Return [X, Y] of the center of cell containing provided text 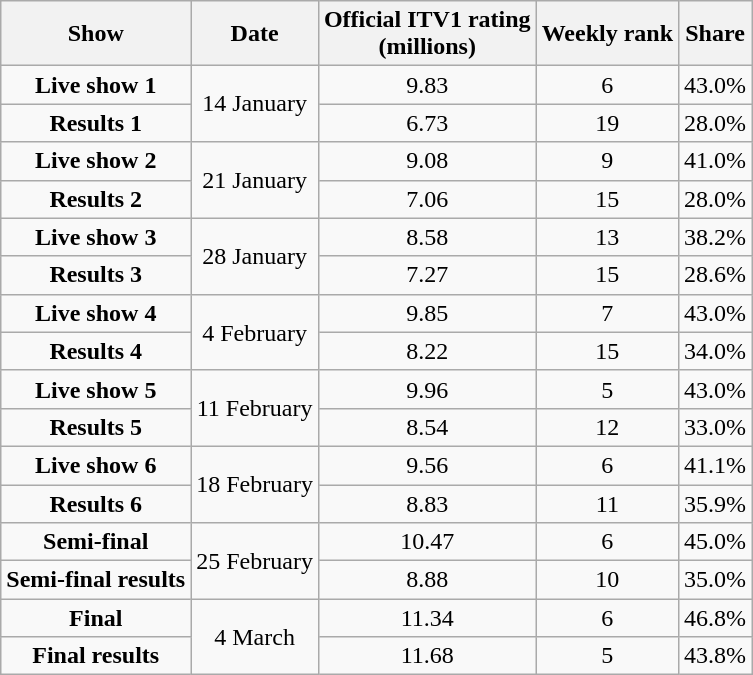
19 [607, 123]
35.0% [716, 580]
35.9% [716, 503]
Live show 5 [96, 389]
33.0% [716, 427]
7.06 [427, 199]
4 March [255, 637]
41.0% [716, 161]
11 February [255, 408]
Semi-final results [96, 580]
Official ITV1 rating(millions) [427, 34]
9.08 [427, 161]
38.2% [716, 237]
14 January [255, 104]
7.27 [427, 275]
9.96 [427, 389]
12 [607, 427]
Live show 4 [96, 313]
11.68 [427, 656]
28.6% [716, 275]
Results 3 [96, 275]
25 February [255, 561]
34.0% [716, 351]
10.47 [427, 542]
10 [607, 580]
Results 2 [96, 199]
Final [96, 618]
45.0% [716, 542]
Show [96, 34]
8.58 [427, 237]
Final results [96, 656]
Live show 3 [96, 237]
Results 6 [96, 503]
Semi-final [96, 542]
13 [607, 237]
8.88 [427, 580]
Results 4 [96, 351]
9.85 [427, 313]
Results 1 [96, 123]
9 [607, 161]
18 February [255, 484]
8.83 [427, 503]
8.22 [427, 351]
Results 5 [96, 427]
7 [607, 313]
6.73 [427, 123]
Date [255, 34]
43.8% [716, 656]
4 February [255, 332]
Live show 1 [96, 85]
Live show 6 [96, 465]
8.54 [427, 427]
9.56 [427, 465]
9.83 [427, 85]
Weekly rank [607, 34]
11 [607, 503]
21 January [255, 180]
46.8% [716, 618]
Share [716, 34]
41.1% [716, 465]
Live show 2 [96, 161]
11.34 [427, 618]
28 January [255, 256]
